Extract the (X, Y) coordinate from the center of the cell holding the provided text.  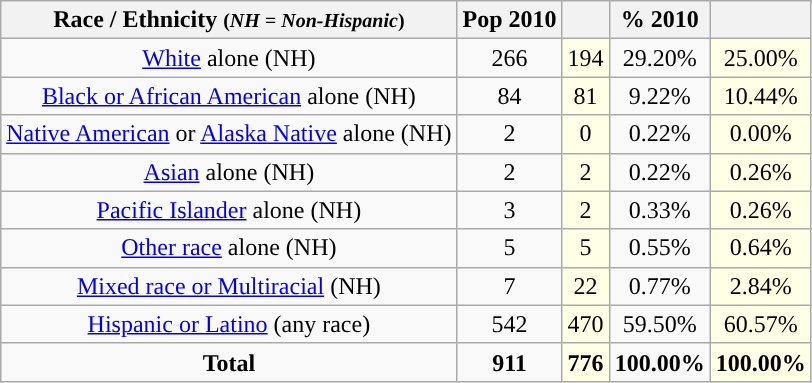
0.33% (660, 210)
0.64% (760, 248)
470 (586, 324)
Pacific Islander alone (NH) (229, 210)
Mixed race or Multiracial (NH) (229, 286)
266 (510, 58)
22 (586, 286)
60.57% (760, 324)
3 (510, 210)
Black or African American alone (NH) (229, 96)
Other race alone (NH) (229, 248)
Pop 2010 (510, 20)
10.44% (760, 96)
7 (510, 286)
Race / Ethnicity (NH = Non-Hispanic) (229, 20)
84 (510, 96)
194 (586, 58)
2.84% (760, 286)
0.55% (660, 248)
81 (586, 96)
59.50% (660, 324)
0.00% (760, 134)
29.20% (660, 58)
0 (586, 134)
Native American or Alaska Native alone (NH) (229, 134)
911 (510, 362)
0.77% (660, 286)
% 2010 (660, 20)
Hispanic or Latino (any race) (229, 324)
White alone (NH) (229, 58)
776 (586, 362)
Total (229, 362)
542 (510, 324)
25.00% (760, 58)
Asian alone (NH) (229, 172)
9.22% (660, 96)
